Find where the given text appears and provide that cell's center as [X, Y] coordinate. 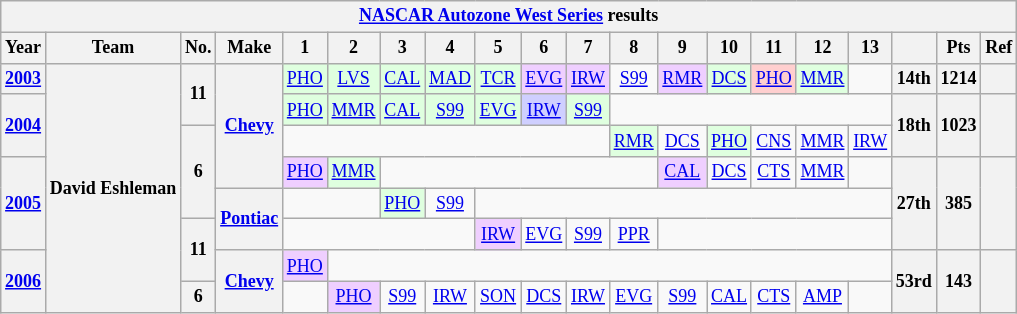
Ref [999, 48]
12 [822, 48]
9 [682, 48]
CNS [774, 140]
2004 [24, 125]
SON [498, 296]
Pontiac [250, 219]
2003 [24, 78]
5 [498, 48]
7 [588, 48]
Year [24, 48]
3 [402, 48]
AMP [822, 296]
14th [914, 78]
27th [914, 204]
David Eshleman [112, 188]
PPR [634, 234]
4 [450, 48]
2 [354, 48]
2005 [24, 204]
MAD [450, 78]
13 [870, 48]
143 [958, 281]
Team [112, 48]
8 [634, 48]
2006 [24, 281]
No. [198, 48]
10 [730, 48]
1023 [958, 125]
NASCAR Autozone West Series results [509, 16]
385 [958, 204]
TCR [498, 78]
LVS [354, 78]
18th [914, 125]
1 [304, 48]
Pts [958, 48]
53rd [914, 281]
1214 [958, 78]
Make [250, 48]
